Output the [x, y] coordinate of the center of the cell containing the given text.  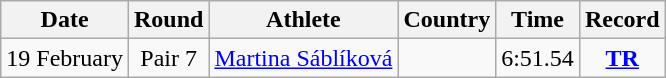
Athlete [304, 20]
Martina Sáblíková [304, 58]
Date [65, 20]
Record [622, 20]
Country [447, 20]
Time [538, 20]
6:51.54 [538, 58]
TR [622, 58]
Round [168, 20]
Pair 7 [168, 58]
19 February [65, 58]
